Identify which cell holds the provided text, then report its [X, Y] central coordinate. 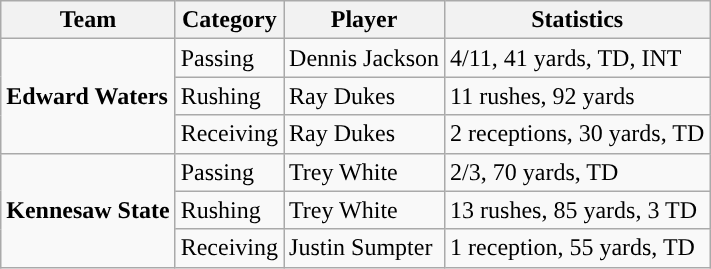
Kennesaw State [88, 210]
Justin Sumpter [364, 248]
Category [229, 20]
Dennis Jackson [364, 58]
4/11, 41 yards, TD, INT [578, 58]
Team [88, 20]
11 rushes, 92 yards [578, 96]
Statistics [578, 20]
Edward Waters [88, 96]
1 reception, 55 yards, TD [578, 248]
2/3, 70 yards, TD [578, 172]
Player [364, 20]
13 rushes, 85 yards, 3 TD [578, 210]
2 receptions, 30 yards, TD [578, 134]
